Detect which cell encompasses the target text, then output its (X, Y) center coordinate. 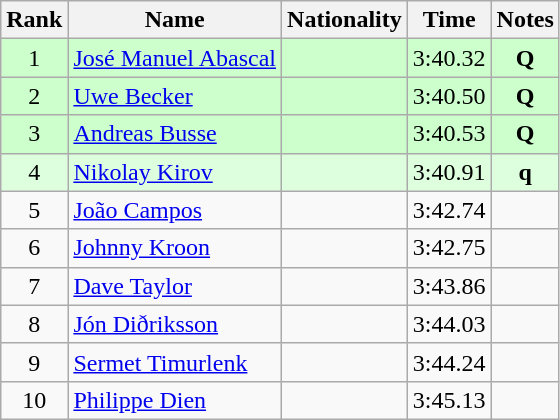
1 (34, 58)
9 (34, 362)
3:40.53 (449, 134)
Nikolay Kirov (175, 172)
5 (34, 210)
8 (34, 324)
3:45.13 (449, 400)
6 (34, 248)
José Manuel Abascal (175, 58)
João Campos (175, 210)
Dave Taylor (175, 286)
Nationality (345, 20)
Time (449, 20)
7 (34, 286)
3:40.32 (449, 58)
Johnny Kroon (175, 248)
Jón Diðriksson (175, 324)
Philippe Dien (175, 400)
Sermet Timurlenk (175, 362)
Notes (525, 20)
4 (34, 172)
3:40.91 (449, 172)
q (525, 172)
3:42.75 (449, 248)
2 (34, 96)
3:44.24 (449, 362)
3:44.03 (449, 324)
3 (34, 134)
3:42.74 (449, 210)
Uwe Becker (175, 96)
10 (34, 400)
Name (175, 20)
3:43.86 (449, 286)
Andreas Busse (175, 134)
Rank (34, 20)
3:40.50 (449, 96)
